For the text-containing cell, return its midpoint in [x, y] coordinate format. 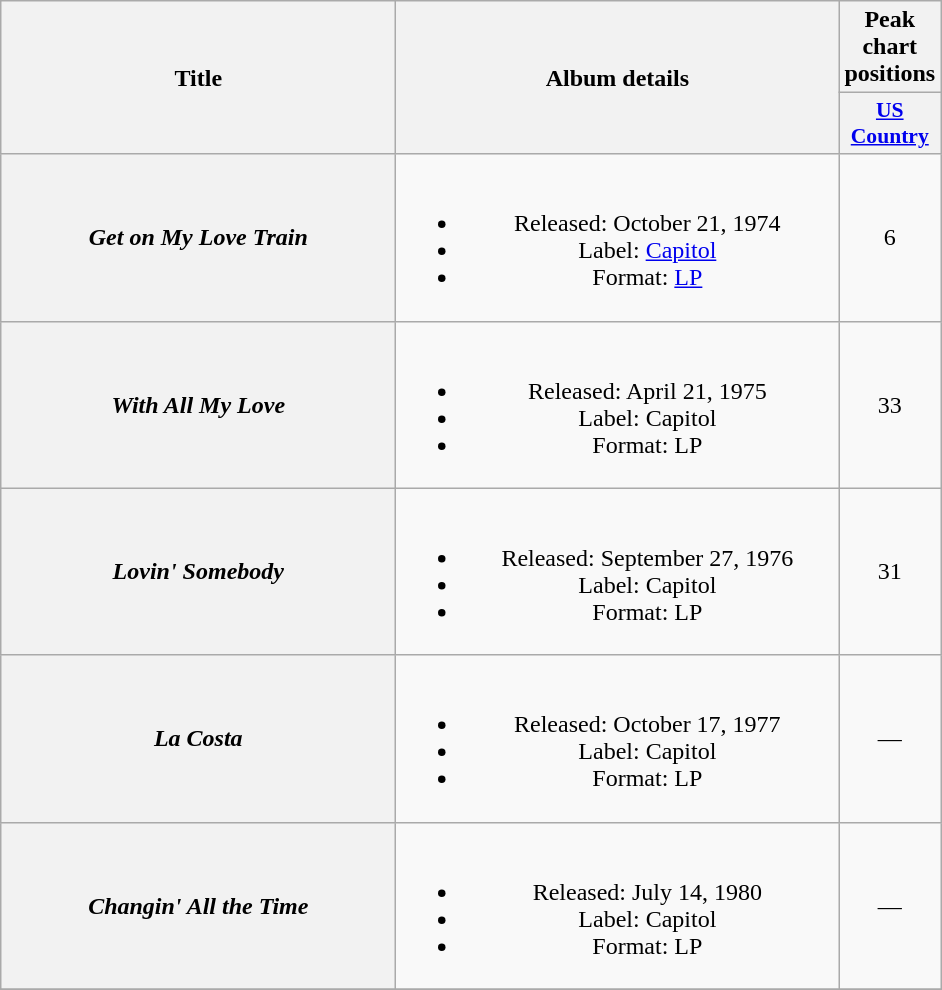
With All My Love [198, 404]
Peakchartpositions [890, 47]
6 [890, 238]
La Costa [198, 738]
Title [198, 78]
33 [890, 404]
Changin' All the Time [198, 906]
Released: April 21, 1975Label: CapitolFormat: LP [618, 404]
Released: September 27, 1976Label: CapitolFormat: LP [618, 572]
Album details [618, 78]
Lovin' Somebody [198, 572]
Released: October 17, 1977Label: CapitolFormat: LP [618, 738]
USCountry [890, 124]
Released: October 21, 1974Label: CapitolFormat: LP [618, 238]
Released: July 14, 1980Label: CapitolFormat: LP [618, 906]
31 [890, 572]
Get on My Love Train [198, 238]
